Determine the (x, y) coordinate at the center of the cell enclosing the given text.  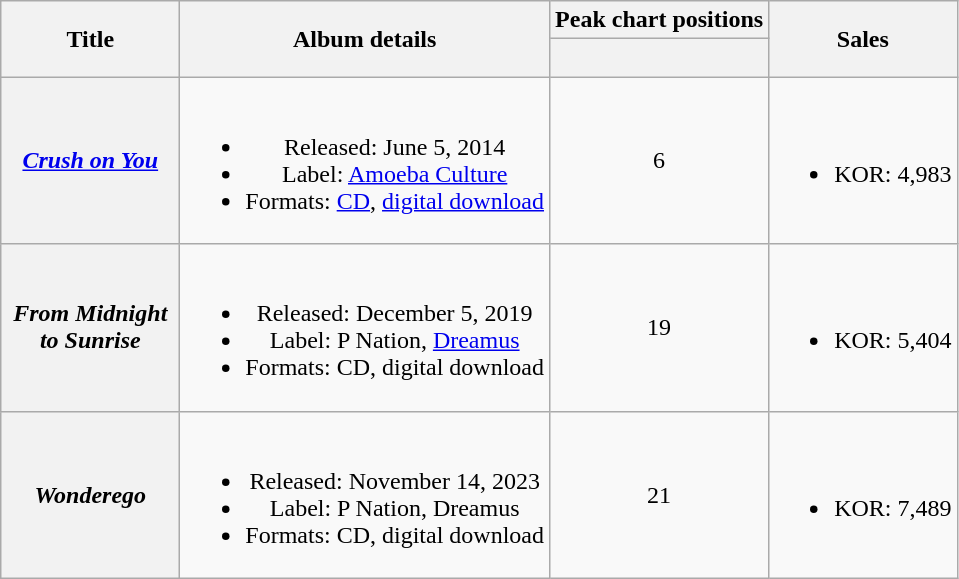
From Midnight to Sunrise (90, 328)
Wonderego (90, 494)
KOR: 5,404 (863, 328)
KOR: 4,983 (863, 160)
21 (660, 494)
Album details (365, 39)
Crush on You (90, 160)
Released: November 14, 2023Label: P Nation, DreamusFormats: CD, digital download (365, 494)
Released: June 5, 2014Label: Amoeba CultureFormats: CD, digital download (365, 160)
KOR: 7,489 (863, 494)
6 (660, 160)
Released: December 5, 2019Label: P Nation, DreamusFormats: CD, digital download (365, 328)
Title (90, 39)
Sales (863, 39)
19 (660, 328)
Peak chart positions (660, 20)
